For the text-containing cell, return its midpoint in [X, Y] coordinate format. 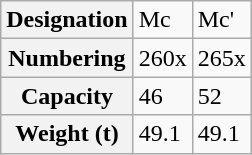
46 [162, 96]
Mc' [222, 20]
Designation [67, 20]
Numbering [67, 58]
Weight (t) [67, 134]
Mc [162, 20]
260x [162, 58]
52 [222, 96]
265x [222, 58]
Capacity [67, 96]
